Extract the (X, Y) coordinate from the center of the cell holding the provided text.  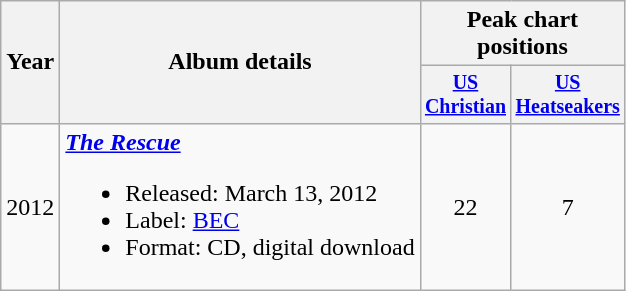
Peak chart positions (522, 34)
7 (568, 206)
Year (30, 62)
Album details (240, 62)
USHeatseakers (568, 94)
USChristian (466, 94)
The RescueReleased: March 13, 2012Label: BECFormat: CD, digital download (240, 206)
22 (466, 206)
2012 (30, 206)
